Provide the [x, y] coordinate of the cell's center where the given text is located.  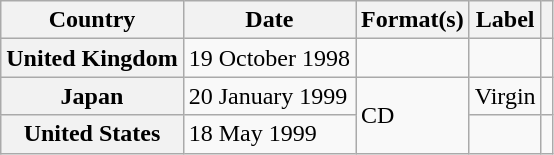
Format(s) [413, 20]
Date [269, 20]
CD [413, 115]
United States [92, 134]
19 October 1998 [269, 58]
Country [92, 20]
Virgin [505, 96]
20 January 1999 [269, 96]
18 May 1999 [269, 134]
Japan [92, 96]
United Kingdom [92, 58]
Label [505, 20]
